Output the [x, y] coordinate of the center of the cell containing the given text.  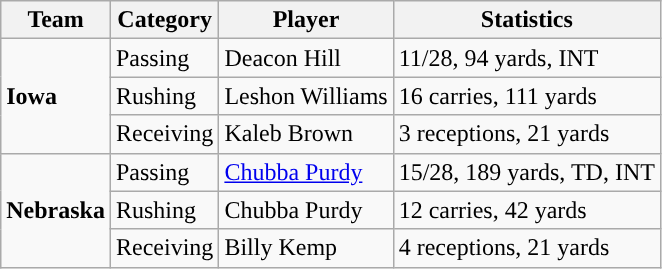
Leshon Williams [306, 96]
Billy Kemp [306, 248]
Team [56, 20]
Player [306, 20]
16 carries, 111 yards [526, 96]
Category [164, 20]
4 receptions, 21 yards [526, 248]
15/28, 189 yards, TD, INT [526, 172]
Kaleb Brown [306, 134]
3 receptions, 21 yards [526, 134]
Nebraska [56, 210]
Iowa [56, 96]
Deacon Hill [306, 58]
11/28, 94 yards, INT [526, 58]
12 carries, 42 yards [526, 210]
Statistics [526, 20]
